For the text-containing cell, return its midpoint in [X, Y] coordinate format. 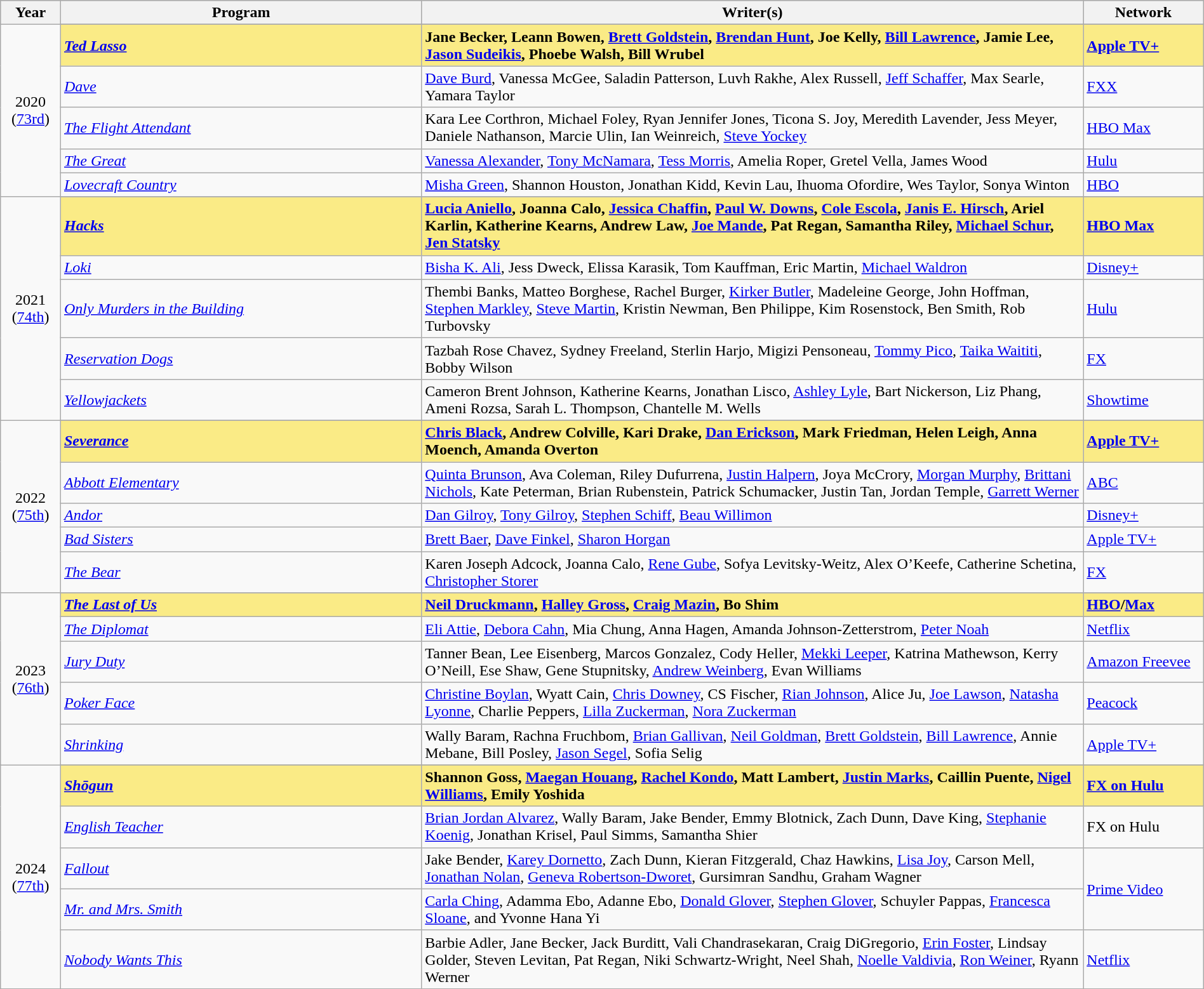
Year [30, 13]
2023(76th) [30, 679]
Jane Becker, Leann Bowen, Brett Goldstein, Brendan Hunt, Joe Kelly, Bill Lawrence, Jamie Lee, Jason Sudeikis, Phoebe Walsh, Bill Wrubel [752, 46]
Yellowjackets [241, 400]
FXX [1143, 86]
Bisha K. Ali, Jess Dweck, Elissa Karasik, Tom Kauffman, Eric Martin, Michael Waldron [752, 267]
Dan Gilroy, Tony Gilroy, Stephen Schiff, Beau Willimon [752, 515]
Poker Face [241, 703]
Dave [241, 86]
2022(75th) [30, 507]
English Teacher [241, 826]
Network [1143, 13]
Andor [241, 515]
Cameron Brent Johnson, Katherine Kearns, Jonathan Lisco, Ashley Lyle, Bart Nickerson, Liz Phang, Ameni Rozsa, Sarah L. Thompson, Chantelle M. Wells [752, 400]
Mr. and Mrs. Smith [241, 909]
2020(73rd) [30, 110]
Program [241, 13]
2021(74th) [30, 309]
Abbott Elementary [241, 482]
Eli Attie, Debora Cahn, Mia Chung, Anna Hagen, Amanda Johnson-Zetterstrom, Peter Noah [752, 629]
Severance [241, 441]
Bad Sisters [241, 540]
Ted Lasso [241, 46]
Shōgun [241, 786]
Prime Video [1143, 889]
The Last of Us [241, 605]
The Flight Attendant [241, 128]
2024(77th) [30, 877]
Fallout [241, 868]
Peacock [1143, 703]
Amazon Freevee [1143, 661]
Lovecraft Country [241, 185]
Chris Black, Andrew Colville, Kari Drake, Dan Erickson, Mark Friedman, Helen Leigh, Anna Moench, Amanda Overton [752, 441]
HBO [1143, 185]
Tazbah Rose Chavez, Sydney Freeland, Sterlin Harjo, Migizi Pensoneau, Tommy Pico, Taika Waititi, Bobby Wilson [752, 358]
Dave Burd, Vanessa McGee, Saladin Patterson, Luvh Rakhe, Alex Russell, Jeff Schaffer, Max Searle, Yamara Taylor [752, 86]
Only Murders in the Building [241, 309]
Karen Joseph Adcock, Joanna Calo, Rene Gube, Sofya Levitsky-Weitz, Alex O’Keefe, Catherine Schetina, Christopher Storer [752, 573]
Neil Druckmann, Halley Gross, Craig Mazin, Bo Shim [752, 605]
The Diplomat [241, 629]
Hacks [241, 226]
The Great [241, 161]
Reservation Dogs [241, 358]
Jury Duty [241, 661]
Showtime [1143, 400]
ABC [1143, 482]
Shannon Goss, Maegan Houang, Rachel Kondo, Matt Lambert, Justin Marks, Caillin Puente, Nigel Williams, Emily Yoshida [752, 786]
Loki [241, 267]
HBO/Max [1143, 605]
Misha Green, Shannon Houston, Jonathan Kidd, Kevin Lau, Ihuoma Ofordire, Wes Taylor, Sonya Winton [752, 185]
Shrinking [241, 744]
Writer(s) [752, 13]
Vanessa Alexander, Tony McNamara, Tess Morris, Amelia Roper, Gretel Vella, James Wood [752, 161]
Carla Ching, Adamma Ebo, Adanne Ebo, Donald Glover, Stephen Glover, Schuyler Pappas, Francesca Sloane, and Yvonne Hana Yi [752, 909]
The Bear [241, 573]
Brian Jordan Alvarez, Wally Baram, Jake Bender, Emmy Blotnick, Zach Dunn, Dave King, Stephanie Koenig, Jonathan Krisel, Paul Simms, Samantha Shier [752, 826]
Brett Baer, Dave Finkel, Sharon Horgan [752, 540]
Wally Baram, Rachna Fruchbom, Brian Gallivan, Neil Goldman, Brett Goldstein, Bill Lawrence, Annie Mebane, Bill Posley, Jason Segel, Sofia Selig [752, 744]
Nobody Wants This [241, 959]
